Provide the [x, y] coordinate of the cell's center where the given text is located.  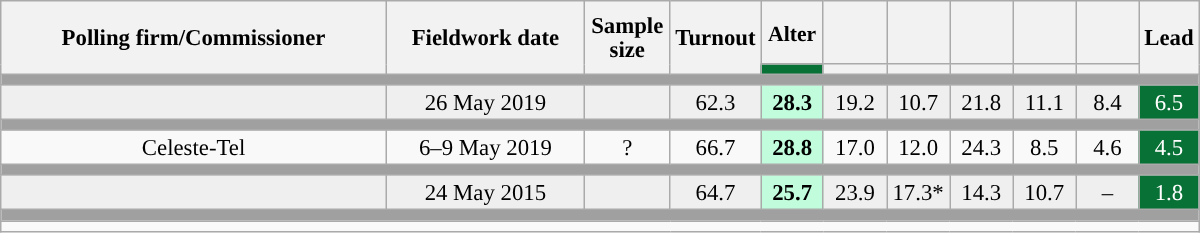
4.6 [1108, 148]
14.3 [982, 194]
8.4 [1108, 102]
Lead [1169, 38]
25.7 [792, 194]
Fieldwork date [485, 38]
62.3 [716, 102]
23.9 [854, 194]
12.0 [918, 148]
19.2 [854, 102]
Polling firm/Commissioner [194, 38]
28.8 [792, 148]
6.5 [1169, 102]
26 May 2019 [485, 102]
Turnout [716, 38]
24.3 [982, 148]
64.7 [716, 194]
Alter [792, 32]
8.5 [1044, 148]
17.0 [854, 148]
24 May 2015 [485, 194]
Celeste-Tel [194, 148]
17.3* [918, 194]
66.7 [716, 148]
11.1 [1044, 102]
28.3 [792, 102]
6–9 May 2019 [485, 148]
1.8 [1169, 194]
4.5 [1169, 148]
Sample size [627, 38]
– [1108, 194]
? [627, 148]
21.8 [982, 102]
